Identify which cell holds the provided text, then report its [x, y] central coordinate. 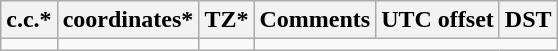
UTC offset [438, 20]
DST [528, 20]
Comments [315, 20]
TZ* [226, 20]
coordinates* [128, 20]
c.c.* [29, 20]
